Locate the cell with the specified text and output its [X, Y] center coordinate. 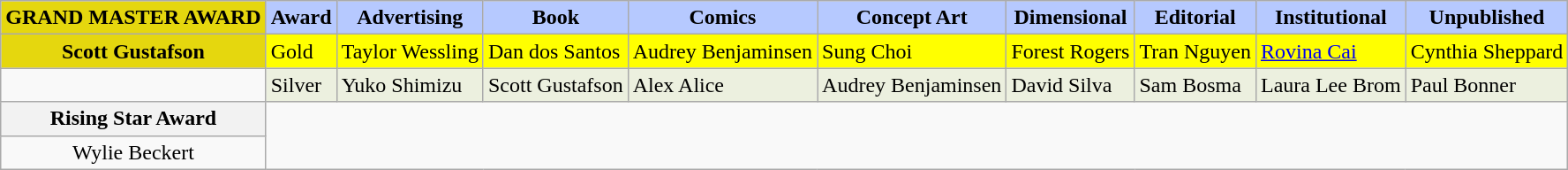
GRAND MASTER AWARD [133, 18]
Alex Alice [722, 85]
Dan dos Santos [555, 51]
Taylor Wessling [410, 51]
Gold [301, 51]
Rising Star Award [133, 119]
Cynthia Sheppard [1487, 51]
Unpublished [1487, 18]
Editorial [1195, 18]
Sung Choi [912, 51]
Forest Rogers [1070, 51]
David Silva [1070, 85]
Yuko Shimizu [410, 85]
Dimensional [1070, 18]
Advertising [410, 18]
Award [301, 18]
Silver [301, 85]
Sam Bosma [1195, 85]
Paul Bonner [1487, 85]
Institutional [1331, 18]
Tran Nguyen [1195, 51]
Wylie Beckert [133, 152]
Comics [722, 18]
Laura Lee Brom [1331, 85]
Book [555, 18]
Concept Art [912, 18]
Rovina Cai [1331, 51]
